Find where the given text appears and provide that cell's center as [X, Y] coordinate. 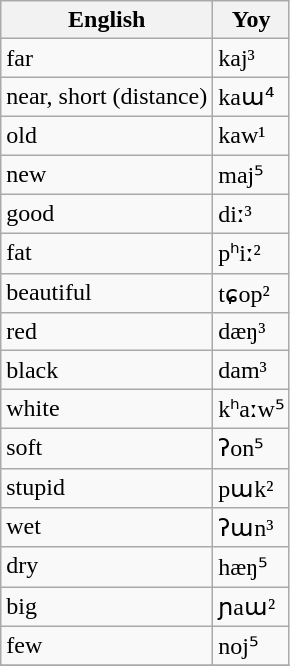
far [107, 58]
old [107, 135]
pʰiː² [252, 254]
new [107, 174]
ɲaɯ² [252, 607]
kaɯ⁴ [252, 97]
beautiful [107, 293]
pɯk² [252, 488]
Yoy [252, 20]
dam³ [252, 370]
soft [107, 448]
black [107, 370]
diː³ [252, 214]
few [107, 646]
English [107, 20]
noj⁵ [252, 646]
ʔɯn³ [252, 528]
white [107, 409]
big [107, 607]
kaw¹ [252, 135]
good [107, 214]
kaj³ [252, 58]
ʔon⁵ [252, 448]
near, short (distance) [107, 97]
wet [107, 528]
red [107, 332]
stupid [107, 488]
dæŋ³ [252, 332]
kʰaːw⁵ [252, 409]
maj⁵ [252, 174]
tɕop² [252, 293]
hæŋ⁵ [252, 567]
dry [107, 567]
fat [107, 254]
